Return the [X, Y] coordinate for the center point of the cell that contains the specified text.  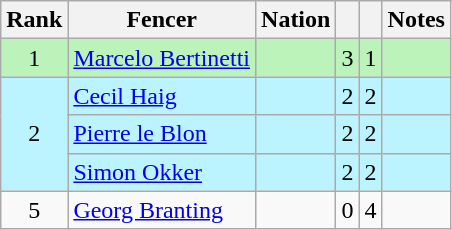
Simon Okker [162, 172]
Georg Branting [162, 210]
Marcelo Bertinetti [162, 58]
Notes [416, 20]
4 [370, 210]
Fencer [162, 20]
Nation [296, 20]
3 [348, 58]
5 [34, 210]
0 [348, 210]
Cecil Haig [162, 96]
Pierre le Blon [162, 134]
Rank [34, 20]
